Return (X, Y) of the center of cell containing provided text 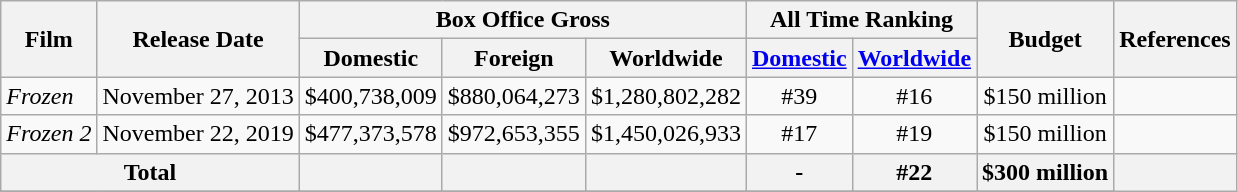
Budget (1046, 39)
$972,653,355 (514, 134)
Total (150, 172)
Release Date (198, 39)
$1,280,802,282 (666, 96)
November 22, 2019 (198, 134)
References (1176, 39)
#17 (799, 134)
Foreign (514, 58)
#16 (914, 96)
November 27, 2013 (198, 96)
$400,738,009 (370, 96)
$880,064,273 (514, 96)
$477,373,578 (370, 134)
$300 million (1046, 172)
#22 (914, 172)
Frozen 2 (49, 134)
Box Office Gross (522, 20)
#39 (799, 96)
$1,450,026,933 (666, 134)
Film (49, 39)
Frozen (49, 96)
#19 (914, 134)
- (799, 172)
All Time Ranking (861, 20)
